Identify which cell holds the provided text, then report its (x, y) central coordinate. 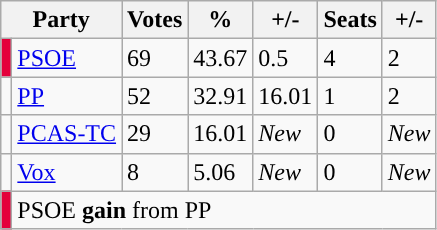
Votes (155, 20)
5.06 (220, 172)
4 (350, 58)
PSOE (67, 58)
8 (155, 172)
43.67 (220, 58)
Seats (350, 20)
PSOE gain from PP (224, 210)
0.5 (286, 58)
PCAS-TC (67, 134)
% (220, 20)
32.91 (220, 96)
29 (155, 134)
69 (155, 58)
Party (62, 20)
1 (350, 96)
Vox (67, 172)
52 (155, 96)
PP (67, 96)
